From the cell containing the given text, extract its center point as [X, Y] coordinate. 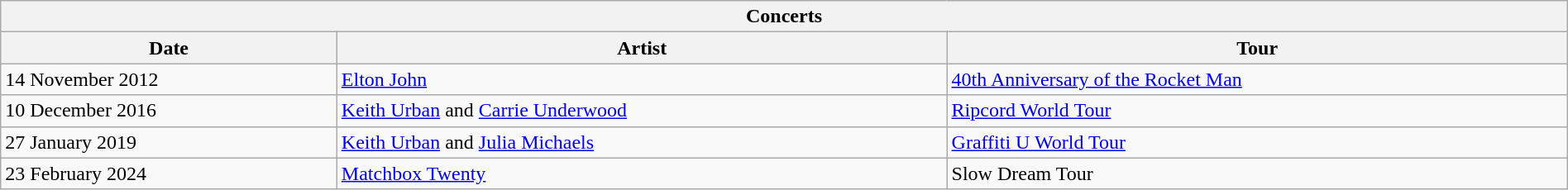
40th Anniversary of the Rocket Man [1257, 79]
14 November 2012 [169, 79]
Artist [642, 48]
Tour [1257, 48]
Concerts [784, 17]
Elton John [642, 79]
Matchbox Twenty [642, 173]
10 December 2016 [169, 111]
23 February 2024 [169, 173]
Keith Urban and Carrie Underwood [642, 111]
Keith Urban and Julia Michaels [642, 142]
Slow Dream Tour [1257, 173]
Ripcord World Tour [1257, 111]
Date [169, 48]
Graffiti U World Tour [1257, 142]
27 January 2019 [169, 142]
